Extract the [X, Y] coordinate from the center of the cell holding the provided text.  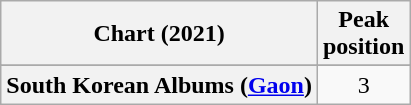
South Korean Albums (Gaon) [160, 85]
Peakposition [363, 34]
Chart (2021) [160, 34]
3 [363, 85]
